Pinpoint the cell where the given text exists, returning its [X, Y] midpoint coordinate. 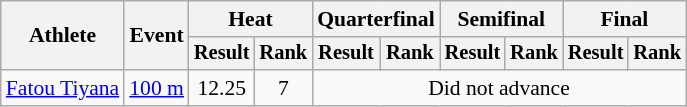
7 [283, 88]
Semifinal [502, 19]
100 m [156, 88]
Quarterfinal [376, 19]
Final [624, 19]
Athlete [62, 36]
12.25 [222, 88]
Heat [250, 19]
Did not advance [499, 88]
Fatou Tiyana [62, 88]
Event [156, 36]
